Provide the (X, Y) coordinate of the cell's center where the given text is located.  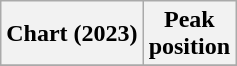
Peakposition (189, 34)
Chart (2023) (72, 34)
